Identify which cell holds the provided text, then report its [X, Y] central coordinate. 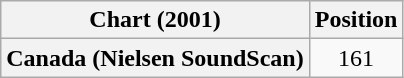
Position [356, 20]
161 [356, 58]
Chart (2001) [155, 20]
Canada (Nielsen SoundScan) [155, 58]
